Scan for the cell matching the given text and deliver its (x, y) coordinate at center. 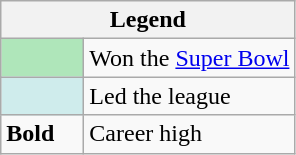
Bold (42, 134)
Career high (190, 134)
Won the Super Bowl (190, 58)
Led the league (190, 96)
Legend (148, 20)
